Return (x, y) of the center of cell containing provided text 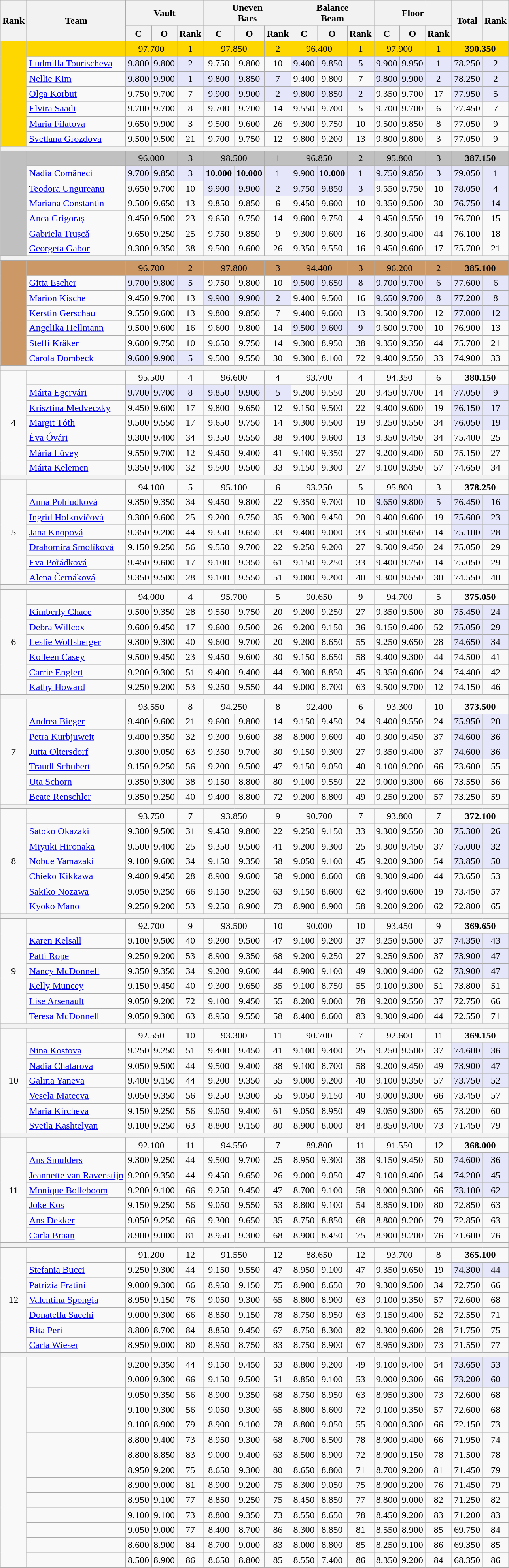
368.000 (480, 1145)
Floor (413, 13)
94.350 (399, 377)
97.700 (151, 49)
71.200 (467, 1515)
93.800 (399, 816)
Jeannette van Ravenstijn (76, 1175)
Maria Filatova (76, 124)
74.350 (467, 941)
Kolleen Casey (76, 657)
8.200 (304, 1001)
93.250 (319, 487)
71.750 (467, 1330)
Jutta Oltersdorf (76, 752)
94.000 (151, 597)
Leslie Wolfsberger (76, 642)
75.450 (467, 612)
Márta Egervári (76, 392)
74 (495, 1440)
Kelly Muncey (76, 986)
Krisztina Medveczky (76, 407)
UnevenBars (248, 13)
76.100 (467, 234)
Donatella Sacchi (76, 1315)
93.500 (234, 926)
Olga Korbut (76, 94)
375.050 (480, 597)
Vault (165, 13)
Svetla Kashtelyan (76, 1126)
70 (361, 1285)
93.550 (151, 707)
77.600 (467, 283)
Alena Černáková (76, 577)
Rita Peri (76, 1330)
95.100 (234, 487)
79.050 (467, 173)
74.550 (467, 577)
Eva Pořádková (76, 562)
75.950 (467, 722)
71.550 (467, 1345)
372.100 (480, 816)
92.550 (151, 1035)
Éva Óvári (76, 438)
Beate Renschler (76, 797)
75.000 (467, 846)
380.150 (480, 377)
Karen Kelsall (76, 941)
96.200 (399, 268)
390.350 (480, 49)
46 (495, 687)
76.750 (467, 204)
7.400 (332, 1560)
Georgeta Gabor (76, 249)
97.850 (234, 49)
Kathy Howard (76, 687)
92.700 (151, 926)
Total (467, 21)
69.350 (467, 1545)
Kyoko Mano (76, 906)
96.600 (234, 377)
Patrizia Fratini (76, 1285)
Angelika Hellmann (76, 328)
96.850 (319, 158)
Anna Pohludková (76, 502)
Ludmilla Tourischeva (76, 64)
Kimberly Chace (76, 612)
Nobue Yamazaki (76, 861)
88.650 (319, 1255)
369.650 (480, 926)
75.150 (467, 453)
378.250 (480, 487)
71.950 (467, 1440)
94.100 (151, 487)
Anca Grigoraș (76, 219)
96.400 (319, 49)
74.400 (467, 672)
Petra Kurbjuweit (76, 737)
Galina Yaneva (76, 1081)
Traudl Schubert (76, 767)
95.500 (151, 377)
8.250 (387, 1545)
74.500 (467, 657)
Valentina Spongia (76, 1300)
93.850 (234, 816)
89.800 (319, 1145)
77.950 (467, 94)
Maria Kircheva (76, 1111)
Patti Rope (76, 956)
Nadia Chatarova (76, 1066)
Nina Kostova (76, 1050)
Drahomíra Smolíková (76, 547)
73.800 (467, 986)
Chieko Kikkawa (76, 876)
91.200 (151, 1255)
94.250 (234, 707)
Debra Willcox (76, 627)
92.600 (399, 1035)
96.700 (151, 268)
76.150 (467, 407)
Ans Smulders (76, 1160)
71.500 (467, 1455)
387.150 (480, 158)
71.600 (467, 1235)
Mária Lővey (76, 453)
42 (495, 672)
90.000 (319, 926)
98.500 (234, 158)
75.100 (467, 532)
Gitta Escher (76, 283)
78.050 (467, 188)
43 (495, 941)
75.600 (467, 517)
18 (495, 234)
76.450 (467, 502)
94.700 (399, 597)
Miyuki Hironaka (76, 846)
Elvira Saadi (76, 109)
Svetlana Grozdova (76, 139)
76.900 (467, 328)
74.150 (467, 687)
Teodora Ungureanu (76, 188)
77.200 (467, 298)
Margit Tóth (76, 423)
Lise Arsenault (76, 1001)
Team (76, 21)
76.700 (467, 219)
92.100 (151, 1145)
71.250 (467, 1500)
Stefania Bucci (76, 1270)
77.450 (467, 109)
72.150 (467, 1425)
9.950 (412, 64)
Mariana Constantin (76, 204)
94.550 (234, 1145)
74.900 (467, 358)
373.500 (480, 707)
Nadia Comăneci (76, 173)
385.100 (480, 268)
Carla Wieser (76, 1345)
Steffi Kräker (76, 343)
73.250 (467, 797)
92.400 (319, 707)
97.900 (399, 49)
Sakiko Nozawa (76, 891)
90.650 (319, 597)
68.350 (467, 1560)
69.750 (467, 1530)
Monique Bolleboom (76, 1190)
31 (191, 831)
Andrea Bieger (76, 722)
59 (495, 797)
75.400 (467, 438)
73.750 (467, 1081)
369.150 (480, 1035)
74.300 (467, 1270)
Teresa McDonnell (76, 1016)
Ingrid Holkovičová (76, 517)
Ans Dekker (76, 1220)
15 (495, 219)
Carla Braan (76, 1235)
Jana Knopová (76, 532)
8.100 (332, 358)
73.100 (467, 1190)
93.750 (151, 816)
8.350 (387, 1560)
Joke Kos (76, 1205)
73.600 (467, 767)
Carrie Englert (76, 672)
96.000 (151, 158)
Nancy McDonnell (76, 971)
77.000 (467, 313)
72.800 (467, 906)
Kerstin Gerschau (76, 313)
97.800 (234, 268)
365.100 (480, 1255)
Márta Kelemen (76, 468)
95.700 (234, 597)
Gabriela Trușcă (76, 234)
73.550 (467, 782)
BalanceBeam (332, 13)
73.850 (467, 861)
94.400 (319, 268)
Uta Schorn (76, 782)
76.050 (467, 423)
Carola Dombeck (76, 358)
75.300 (467, 831)
74.200 (467, 1175)
Nellie Kim (76, 79)
93.450 (399, 926)
Marion Kische (76, 298)
Vesela Mateeva (76, 1096)
Satoko Okazaki (76, 831)
